Find where the given text appears and provide that cell's center as (X, Y) coordinate. 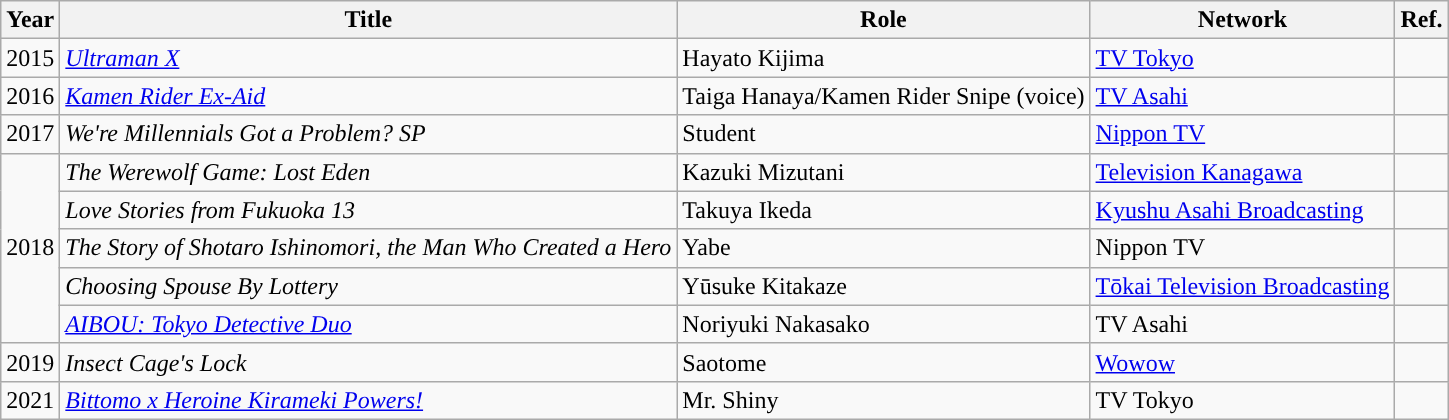
Year (30, 20)
The Story of Shotaro Ishinomori, the Man Who Created a Hero (368, 248)
Bittomo x Heroine Kirameki Powers! (368, 400)
Kyushu Asahi Broadcasting (1242, 210)
We're Millennials Got a Problem? SP (368, 134)
Saotome (884, 362)
Title (368, 20)
The Werewolf Game: Lost Eden (368, 172)
2021 (30, 400)
Kamen Rider Ex-Aid (368, 96)
Ultraman X (368, 58)
Tōkai Television Broadcasting (1242, 286)
Yabe (884, 248)
Network (1242, 20)
2019 (30, 362)
AIBOU: Tokyo Detective Duo (368, 324)
Insect Cage's Lock (368, 362)
Takuya Ikeda (884, 210)
Ref. (1422, 20)
Television Kanagawa (1242, 172)
2018 (30, 248)
Choosing Spouse By Lottery (368, 286)
Yūsuke Kitakaze (884, 286)
Hayato Kijima (884, 58)
Wowow (1242, 362)
Love Stories from Fukuoka 13 (368, 210)
Role (884, 20)
Kazuki Mizutani (884, 172)
2015 (30, 58)
Taiga Hanaya/Kamen Rider Snipe (voice) (884, 96)
2017 (30, 134)
2016 (30, 96)
Noriyuki Nakasako (884, 324)
Mr. Shiny (884, 400)
Student (884, 134)
